Return (x, y) of the center of cell containing provided text 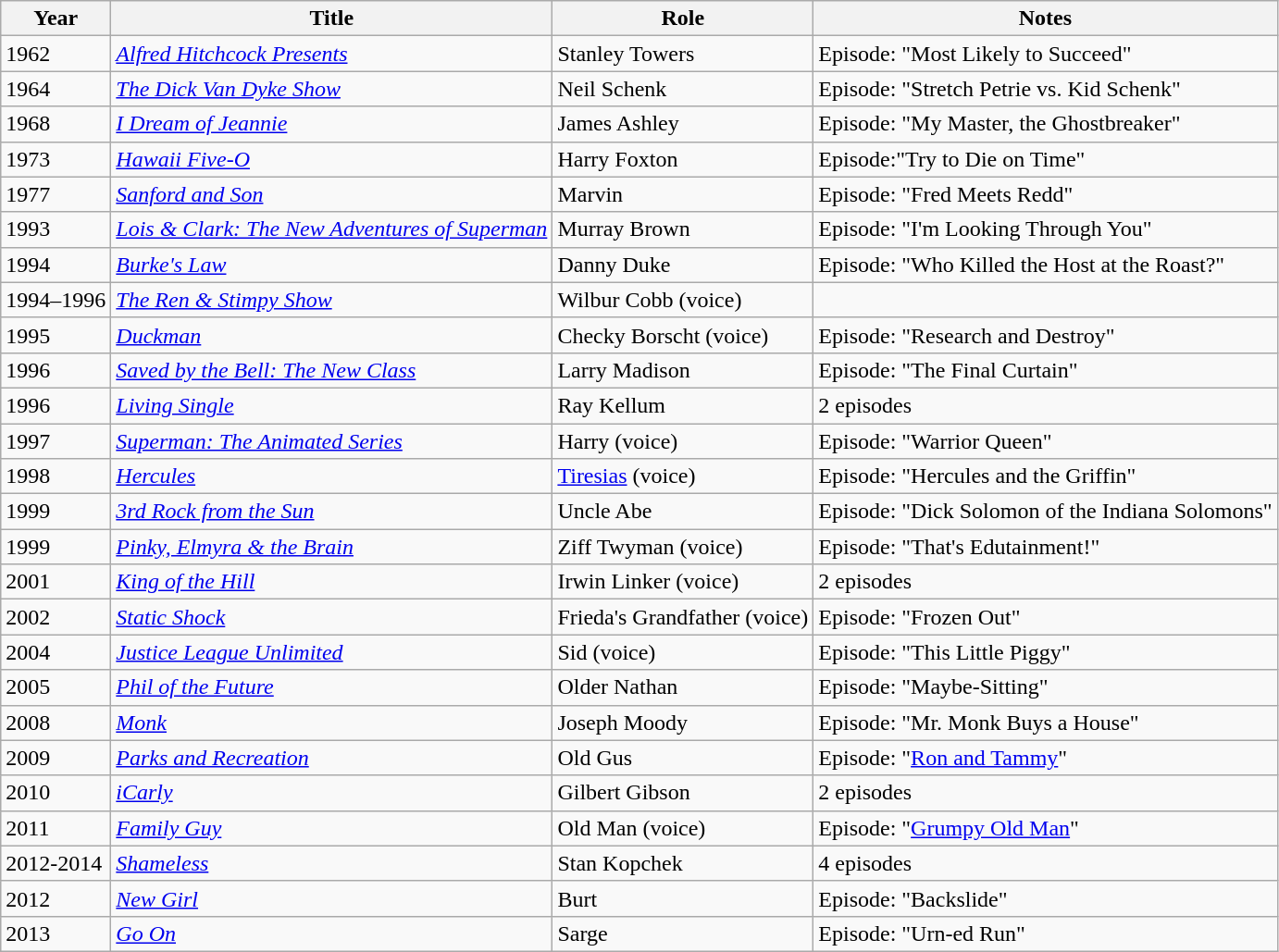
I Dream of Jeannie (331, 124)
Sid (voice) (683, 652)
Superman: The Animated Series (331, 441)
Hercules (331, 476)
Shameless (331, 863)
1997 (56, 441)
Wilbur Cobb (voice) (683, 300)
Episode: "Dick Solomon of the Indiana Solomons" (1046, 512)
Pinky, Elmyra & the Brain (331, 547)
Episode: "Maybe-Sitting" (1046, 687)
Hawaii Five-O (331, 159)
Neil Schenk (683, 89)
2012 (56, 898)
2008 (56, 723)
1994 (56, 265)
Living Single (331, 405)
Episode:"Try to Die on Time" (1046, 159)
Episode: "This Little Piggy" (1046, 652)
1964 (56, 89)
The Dick Van Dyke Show (331, 89)
Episode: "Who Killed the Host at the Roast?" (1046, 265)
2004 (56, 652)
Episode: "Ron and Tammy" (1046, 758)
Old Man (voice) (683, 828)
1977 (56, 194)
Episode: "My Master, the Ghostbreaker" (1046, 124)
Episode: "The Final Curtain" (1046, 370)
Duckman (331, 335)
1998 (56, 476)
Murray Brown (683, 229)
Alfred Hitchcock Presents (331, 54)
2013 (56, 933)
The Ren & Stimpy Show (331, 300)
Saved by the Bell: The New Class (331, 370)
Checky Borscht (voice) (683, 335)
Episode: "Warrior Queen" (1046, 441)
3rd Rock from the Sun (331, 512)
Uncle Abe (683, 512)
Episode: "Frozen Out" (1046, 617)
Episode: "Most Likely to Succeed" (1046, 54)
Harry (voice) (683, 441)
Episode: "Backslide" (1046, 898)
Parks and Recreation (331, 758)
Older Nathan (683, 687)
1962 (56, 54)
Go On (331, 933)
1994–1996 (56, 300)
Episode: "Research and Destroy" (1046, 335)
Burt (683, 898)
Episode: "That's Edutainment!" (1046, 547)
Danny Duke (683, 265)
Gilbert Gibson (683, 793)
Tiresias (voice) (683, 476)
Episode: "Hercules and the Griffin" (1046, 476)
Family Guy (331, 828)
2011 (56, 828)
2005 (56, 687)
Old Gus (683, 758)
Stan Kopchek (683, 863)
Larry Madison (683, 370)
Episode: "Urn-ed Run" (1046, 933)
Sanford and Son (331, 194)
Episode: "Grumpy Old Man" (1046, 828)
Harry Foxton (683, 159)
Ray Kellum (683, 405)
Phil of the Future (331, 687)
Title (331, 19)
1968 (56, 124)
Episode: "Fred Meets Redd" (1046, 194)
2002 (56, 617)
2009 (56, 758)
Joseph Moody (683, 723)
iCarly (331, 793)
4 episodes (1046, 863)
King of the Hill (331, 582)
Static Shock (331, 617)
Irwin Linker (voice) (683, 582)
1993 (56, 229)
Burke's Law (331, 265)
1973 (56, 159)
2010 (56, 793)
Marvin (683, 194)
Year (56, 19)
New Girl (331, 898)
Episode: "Stretch Petrie vs. Kid Schenk" (1046, 89)
Lois & Clark: The New Adventures of Superman (331, 229)
Ziff Twyman (voice) (683, 547)
Stanley Towers (683, 54)
1995 (56, 335)
2012-2014 (56, 863)
Justice League Unlimited (331, 652)
Notes (1046, 19)
James Ashley (683, 124)
Episode: "I'm Looking Through You" (1046, 229)
Monk (331, 723)
Sarge (683, 933)
Episode: "Mr. Monk Buys a House" (1046, 723)
2001 (56, 582)
Frieda's Grandfather (voice) (683, 617)
Role (683, 19)
